Detect which cell encompasses the target text, then output its [x, y] center coordinate. 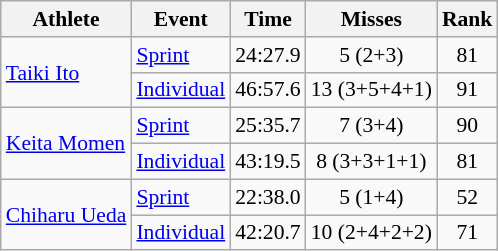
13 (3+5+4+1) [372, 90]
7 (3+4) [372, 126]
Misses [372, 19]
5 (2+3) [372, 55]
25:35.7 [268, 126]
52 [468, 197]
24:27.9 [268, 55]
5 (1+4) [372, 197]
90 [468, 126]
Keita Momen [66, 144]
46:57.6 [268, 90]
91 [468, 90]
Rank [468, 19]
Taiki Ito [66, 72]
43:19.5 [268, 162]
71 [468, 233]
8 (3+3+1+1) [372, 162]
Athlete [66, 19]
10 (2+4+2+2) [372, 233]
22:38.0 [268, 197]
Event [180, 19]
Chiharu Ueda [66, 214]
Time [268, 19]
42:20.7 [268, 233]
